Detect which cell encompasses the target text, then output its (X, Y) center coordinate. 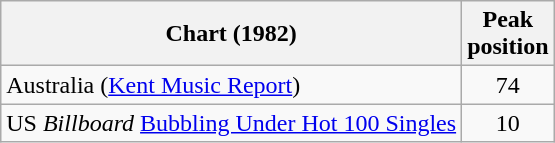
74 (508, 85)
Peakposition (508, 34)
10 (508, 123)
US Billboard Bubbling Under Hot 100 Singles (232, 123)
Chart (1982) (232, 34)
Australia (Kent Music Report) (232, 85)
